Locate the cell with the specified text and output its (X, Y) center coordinate. 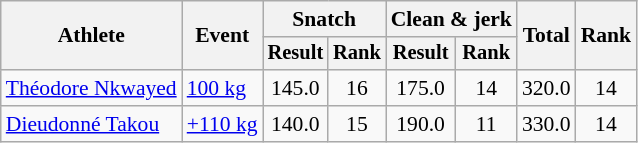
190.0 (421, 124)
100 kg (222, 88)
Total (546, 36)
15 (357, 124)
Event (222, 36)
140.0 (296, 124)
175.0 (421, 88)
Clean & jerk (452, 19)
Snatch (324, 19)
16 (357, 88)
Théodore Nkwayed (92, 88)
11 (486, 124)
Athlete (92, 36)
330.0 (546, 124)
145.0 (296, 88)
320.0 (546, 88)
Dieudonné Takou (92, 124)
+110 kg (222, 124)
